Return (X, Y) of the center of cell containing provided text 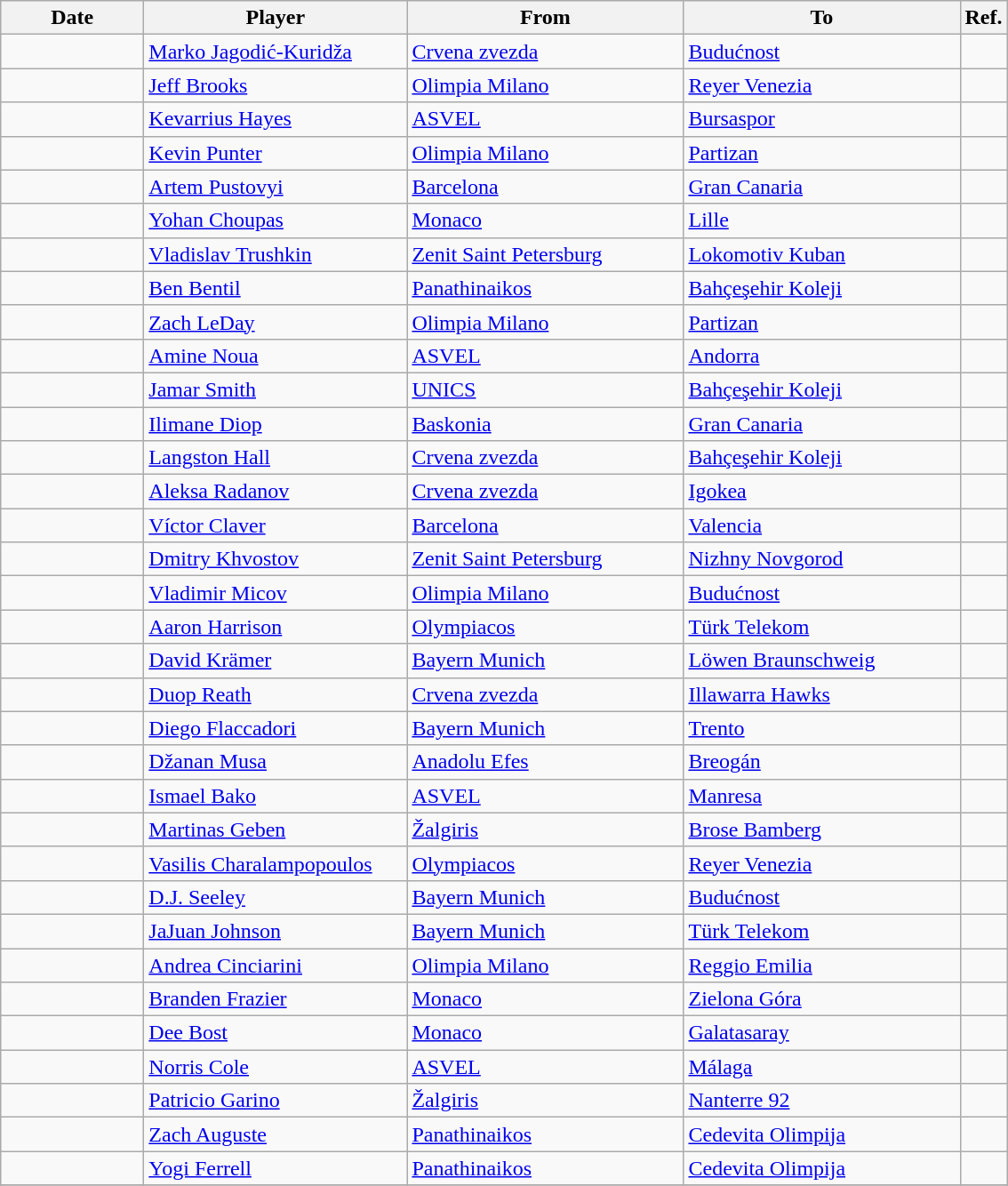
Amine Noua (276, 356)
Duop Reath (276, 694)
Ismael Bako (276, 796)
Víctor Claver (276, 525)
Manresa (821, 796)
Aleksa Radanov (276, 492)
Marko Jagodić-Kuridža (276, 52)
Anadolu Efes (546, 762)
Kevarrius Hayes (276, 119)
Brose Bamberg (821, 829)
Illawarra Hawks (821, 694)
Date (73, 18)
Trento (821, 728)
Bursaspor (821, 119)
Vasilis Charalampopoulos (276, 863)
David Krämer (276, 661)
Vladimir Micov (276, 593)
Martinas Geben (276, 829)
Ref. (983, 18)
Breogán (821, 762)
Kevin Punter (276, 153)
UNICS (546, 389)
From (546, 18)
D.J. Seeley (276, 897)
Zielona Góra (821, 999)
Artem Pustovyi (276, 187)
Lokomotiv Kuban (821, 254)
Andorra (821, 356)
Aaron Harrison (276, 627)
Zach Auguste (276, 1134)
Branden Frazier (276, 999)
Norris Cole (276, 1067)
Igokea (821, 492)
Nizhny Novgorod (821, 559)
Jamar Smith (276, 389)
Lille (821, 220)
Dmitry Khvostov (276, 559)
Andrea Cinciarini (276, 965)
Baskonia (546, 424)
Löwen Braunschweig (821, 661)
Málaga (821, 1067)
Patricio Garino (276, 1101)
JaJuan Johnson (276, 931)
Ben Bentil (276, 288)
Reggio Emilia (821, 965)
Diego Flaccadori (276, 728)
Yohan Choupas (276, 220)
Džanan Musa (276, 762)
Yogi Ferrell (276, 1168)
Zach LeDay (276, 322)
Dee Bost (276, 1033)
Player (276, 18)
Jeff Brooks (276, 85)
Nanterre 92 (821, 1101)
Langston Hall (276, 458)
Vladislav Trushkin (276, 254)
To (821, 18)
Ilimane Diop (276, 424)
Valencia (821, 525)
Galatasaray (821, 1033)
